Return [x, y] of the center of cell containing provided text 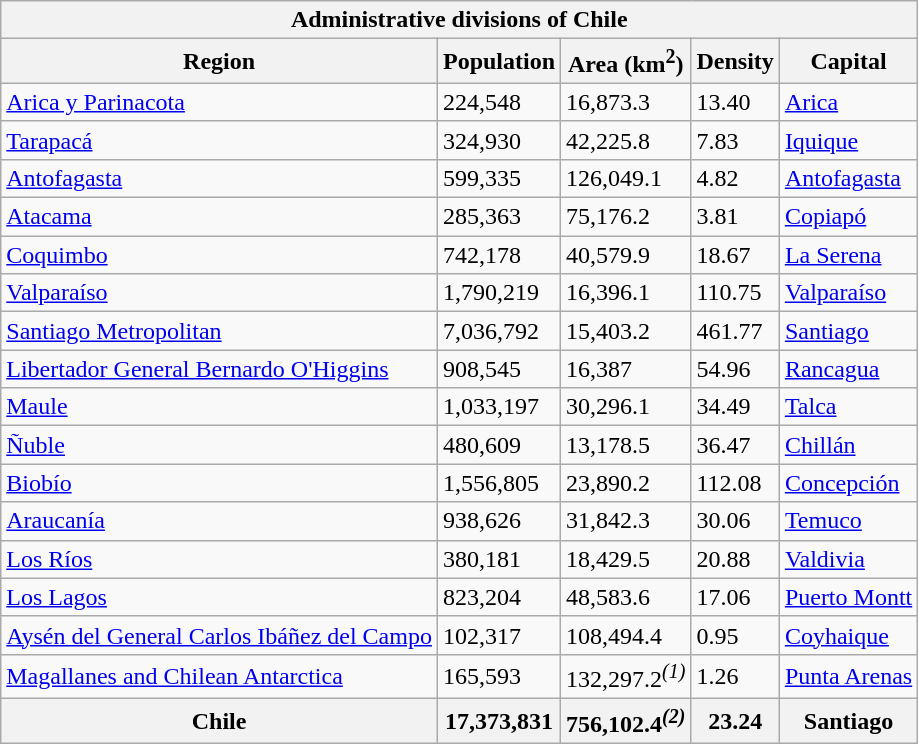
16,387 [626, 369]
Biobío [220, 483]
823,204 [498, 597]
20.88 [735, 559]
Valdivia [848, 559]
17,373,831 [498, 722]
Chile [220, 722]
Puerto Montt [848, 597]
Iquique [848, 140]
Coquimbo [220, 255]
112.08 [735, 483]
23.24 [735, 722]
461.77 [735, 331]
Coyhaique [848, 635]
1,790,219 [498, 293]
165,593 [498, 676]
3.81 [735, 217]
23,890.2 [626, 483]
54.96 [735, 369]
18.67 [735, 255]
17.06 [735, 597]
40,579.9 [626, 255]
7,036,792 [498, 331]
4.82 [735, 178]
Administrative divisions of Chile [460, 20]
224,548 [498, 102]
30.06 [735, 521]
7.83 [735, 140]
Los Lagos [220, 597]
Copiapó [848, 217]
Araucanía [220, 521]
908,545 [498, 369]
285,363 [498, 217]
Chillán [848, 445]
48,583.6 [626, 597]
13.40 [735, 102]
Population [498, 62]
34.49 [735, 407]
Santiago Metropolitan [220, 331]
15,403.2 [626, 331]
938,626 [498, 521]
324,930 [498, 140]
599,335 [498, 178]
16,873.3 [626, 102]
Talca [848, 407]
1,556,805 [498, 483]
Ñuble [220, 445]
13,178.5 [626, 445]
Tarapacá [220, 140]
1,033,197 [498, 407]
Los Ríos [220, 559]
16,396.1 [626, 293]
Magallanes and Chilean Antarctica [220, 676]
75,176.2 [626, 217]
Rancagua [848, 369]
Libertador General Bernardo O'Higgins [220, 369]
Concepción [848, 483]
742,178 [498, 255]
Region [220, 62]
Arica y Parinacota [220, 102]
31,842.3 [626, 521]
42,225.8 [626, 140]
Arica [848, 102]
36.47 [735, 445]
126,049.1 [626, 178]
380,181 [498, 559]
30,296.1 [626, 407]
480,609 [498, 445]
102,317 [498, 635]
110.75 [735, 293]
Aysén del General Carlos Ibáñez del Campo [220, 635]
132,297.2(1) [626, 676]
0.95 [735, 635]
Punta Arenas [848, 676]
Maule [220, 407]
La Serena [848, 255]
18,429.5 [626, 559]
Capital [848, 62]
Area (km2) [626, 62]
Temuco [848, 521]
Density [735, 62]
756,102.4(2) [626, 722]
Atacama [220, 217]
108,494.4 [626, 635]
1.26 [735, 676]
